Locate the cell with the specified text and output its [x, y] center coordinate. 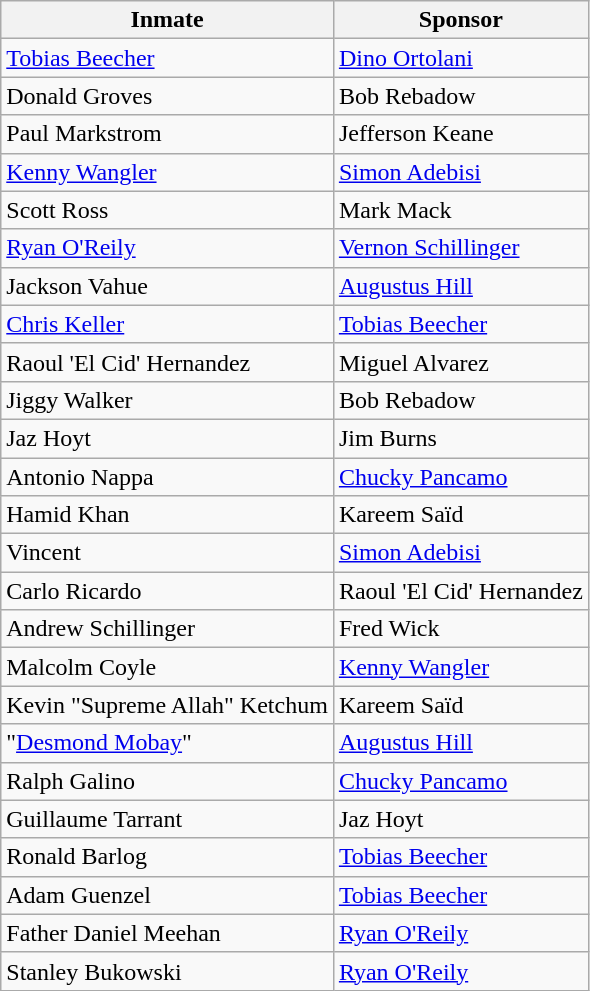
Vincent [168, 553]
Ronald Barlog [168, 857]
Carlo Ricardo [168, 591]
Donald Groves [168, 96]
Antonio Nappa [168, 477]
Vernon Schillinger [460, 248]
Mark Mack [460, 210]
Hamid Khan [168, 515]
Inmate [168, 20]
Jim Burns [460, 438]
Sponsor [460, 20]
"Desmond Mobay" [168, 743]
Kevin "Supreme Allah" Ketchum [168, 705]
Chris Keller [168, 324]
Father Daniel Meehan [168, 933]
Adam Guenzel [168, 895]
Ralph Galino [168, 781]
Fred Wick [460, 629]
Miguel Alvarez [460, 362]
Andrew Schillinger [168, 629]
Malcolm Coyle [168, 667]
Jiggy Walker [168, 400]
Jackson Vahue [168, 286]
Dino Ortolani [460, 58]
Stanley Bukowski [168, 971]
Jefferson Keane [460, 134]
Guillaume Tarrant [168, 819]
Paul Markstrom [168, 134]
Scott Ross [168, 210]
